For the text-containing cell, return its midpoint in (X, Y) coordinate format. 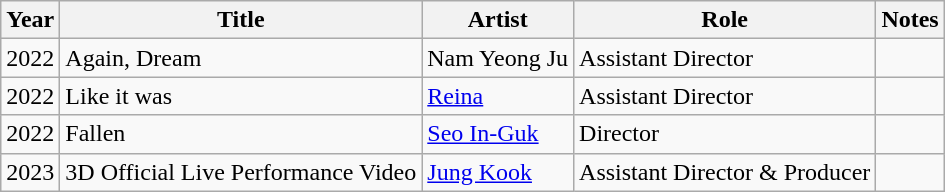
Year (30, 20)
Fallen (241, 134)
Assistant Director & Producer (725, 172)
Again, Dream (241, 58)
Like it was (241, 96)
Artist (498, 20)
Seo In-Guk (498, 134)
Director (725, 134)
3D Official Live Performance Video (241, 172)
Notes (910, 20)
Role (725, 20)
Reina (498, 96)
Title (241, 20)
Jung Kook (498, 172)
2023 (30, 172)
Nam Yeong Ju (498, 58)
